Identify which cell holds the provided text, then report its (X, Y) central coordinate. 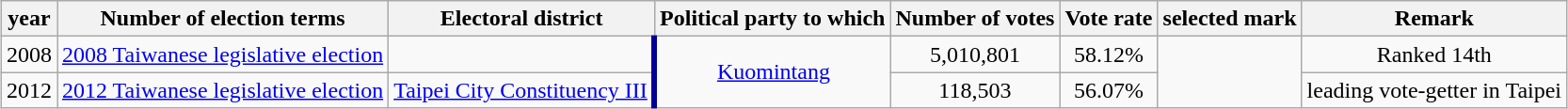
2012 (28, 90)
5,010,801 (975, 54)
56.07% (1109, 90)
2012 Taiwanese legislative election (222, 90)
2008 (28, 54)
year (28, 19)
Number of votes (975, 19)
Electoral district (521, 19)
118,503 (975, 90)
Number of election terms (222, 19)
58.12% (1109, 54)
Ranked 14th (1434, 54)
selected mark (1229, 19)
leading vote-getter in Taipei (1434, 90)
Kuomintang (773, 72)
Taipei City Constituency III (521, 90)
Political party to which (773, 19)
Remark (1434, 19)
Vote rate (1109, 19)
2008 Taiwanese legislative election (222, 54)
